Identify which cell holds the provided text, then report its (x, y) central coordinate. 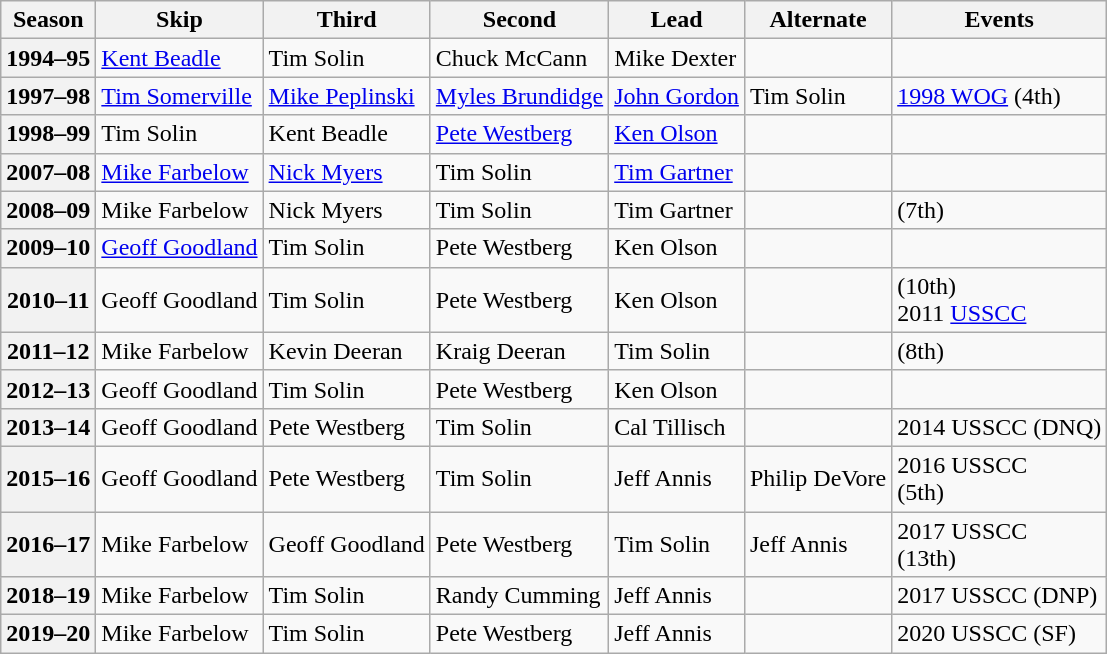
2017 USSCC (13th) (1000, 544)
Season (48, 20)
1998 WOG (4th) (1000, 96)
2016 USSCC (5th) (1000, 478)
2015–16 (48, 478)
Mike Peplinski (346, 96)
2019–20 (48, 634)
2016–17 (48, 544)
Myles Brundidge (519, 96)
Alternate (818, 20)
Lead (677, 20)
2007–08 (48, 172)
Randy Cumming (519, 596)
1997–98 (48, 96)
2013–14 (48, 427)
(7th) (1000, 210)
2008–09 (48, 210)
1998–99 (48, 134)
Kevin Deeran (346, 351)
John Gordon (677, 96)
Chuck McCann (519, 58)
2017 USSCC (DNP) (1000, 596)
2018–19 (48, 596)
2009–10 (48, 248)
Events (1000, 20)
2012–13 (48, 389)
(10th)2011 USSCC (1000, 300)
Skip (180, 20)
Mike Dexter (677, 58)
(8th) (1000, 351)
2020 USSCC (SF) (1000, 634)
2011–12 (48, 351)
2010–11 (48, 300)
Philip DeVore (818, 478)
Cal Tillisch (677, 427)
1994–95 (48, 58)
Kraig Deeran (519, 351)
Second (519, 20)
Third (346, 20)
2014 USSCC (DNQ) (1000, 427)
Tim Somerville (180, 96)
